Return the (X, Y) coordinate for the center point of the cell that contains the specified text.  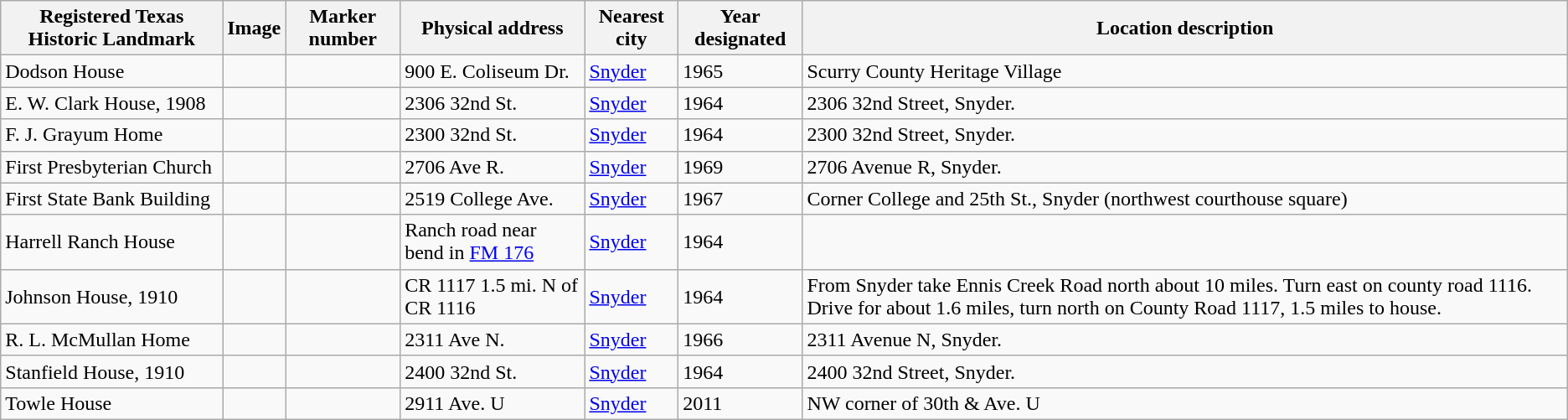
2400 32nd St. (493, 371)
1967 (740, 199)
2300 32nd Street, Snyder. (1184, 135)
Marker number (343, 29)
2400 32nd Street, Snyder. (1184, 371)
Scurry County Heritage Village (1184, 71)
1965 (740, 71)
R. L. McMullan Home (112, 340)
Physical address (493, 29)
Stanfield House, 1910 (112, 371)
CR 1117 1.5 mi. N of CR 1116 (493, 297)
1969 (740, 167)
Image (255, 29)
2311 Avenue N, Snyder. (1184, 340)
Registered Texas Historic Landmark (112, 29)
First State Bank Building (112, 199)
Year designated (740, 29)
2300 32nd St. (493, 135)
1966 (740, 340)
Harrell Ranch House (112, 241)
E. W. Clark House, 1908 (112, 103)
Johnson House, 1910 (112, 297)
Dodson House (112, 71)
NW corner of 30th & Ave. U (1184, 403)
2311 Ave N. (493, 340)
Towle House (112, 403)
Location description (1184, 29)
2706 Avenue R, Snyder. (1184, 167)
First Presbyterian Church (112, 167)
F. J. Grayum Home (112, 135)
2011 (740, 403)
900 E. Coliseum Dr. (493, 71)
2519 College Ave. (493, 199)
2306 32nd Street, Snyder. (1184, 103)
Nearest city (632, 29)
Corner College and 25th St., Snyder (northwest courthouse square) (1184, 199)
Ranch road near bend in FM 176 (493, 241)
2306 32nd St. (493, 103)
2911 Ave. U (493, 403)
2706 Ave R. (493, 167)
